Detect which cell encompasses the target text, then output its (X, Y) center coordinate. 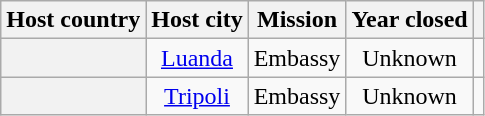
Host country (74, 20)
Tripoli (197, 96)
Host city (197, 20)
Mission (297, 20)
Luanda (197, 58)
Year closed (410, 20)
